Locate the cell with the specified text and output its [x, y] center coordinate. 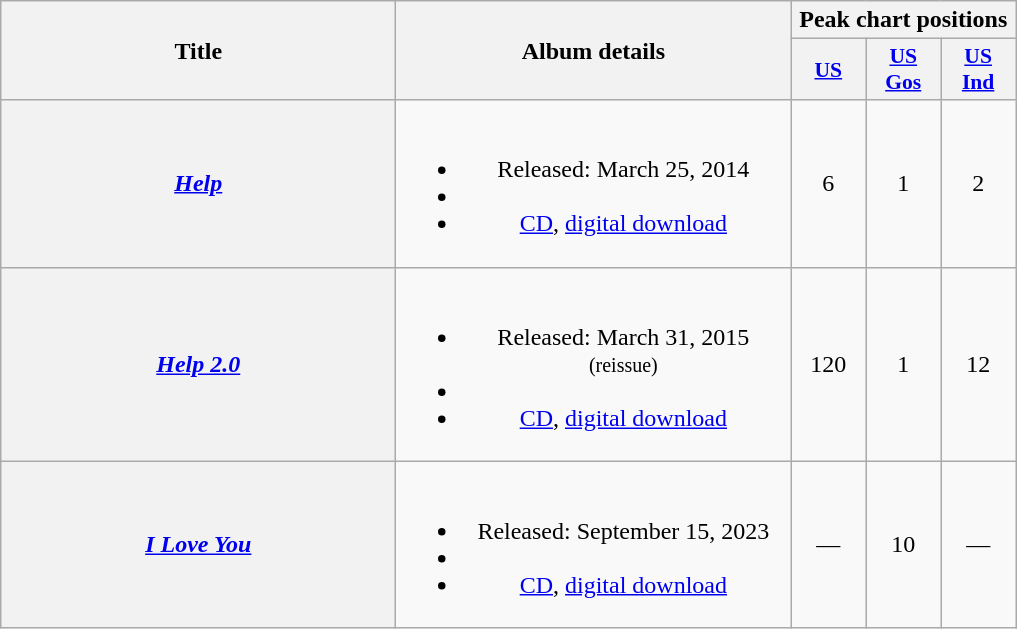
120 [828, 364]
12 [978, 364]
Released: March 31, 2015 (reissue)CD, digital download [594, 364]
Title [198, 50]
6 [828, 184]
Help [198, 184]
Released: September 15, 2023CD, digital download [594, 544]
US [828, 70]
Help 2.0 [198, 364]
I Love You [198, 544]
10 [904, 544]
USInd [978, 70]
Peak chart positions [904, 20]
Album details [594, 50]
Released: March 25, 2014CD, digital download [594, 184]
2 [978, 184]
USGos [904, 70]
